Determine the [x, y] coordinate at the center of the cell enclosing the given text.  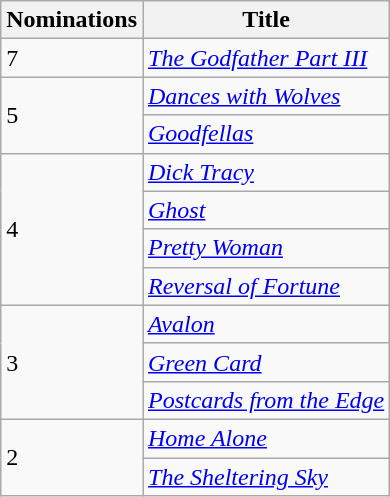
4 [72, 229]
The Godfather Part III [266, 58]
Title [266, 20]
Green Card [266, 362]
Dick Tracy [266, 172]
Goodfellas [266, 134]
The Sheltering Sky [266, 477]
7 [72, 58]
Pretty Woman [266, 248]
Home Alone [266, 438]
5 [72, 115]
Avalon [266, 324]
Ghost [266, 210]
3 [72, 362]
Nominations [72, 20]
2 [72, 457]
Reversal of Fortune [266, 286]
Postcards from the Edge [266, 400]
Dances with Wolves [266, 96]
